Find where the given text appears and provide that cell's center as [x, y] coordinate. 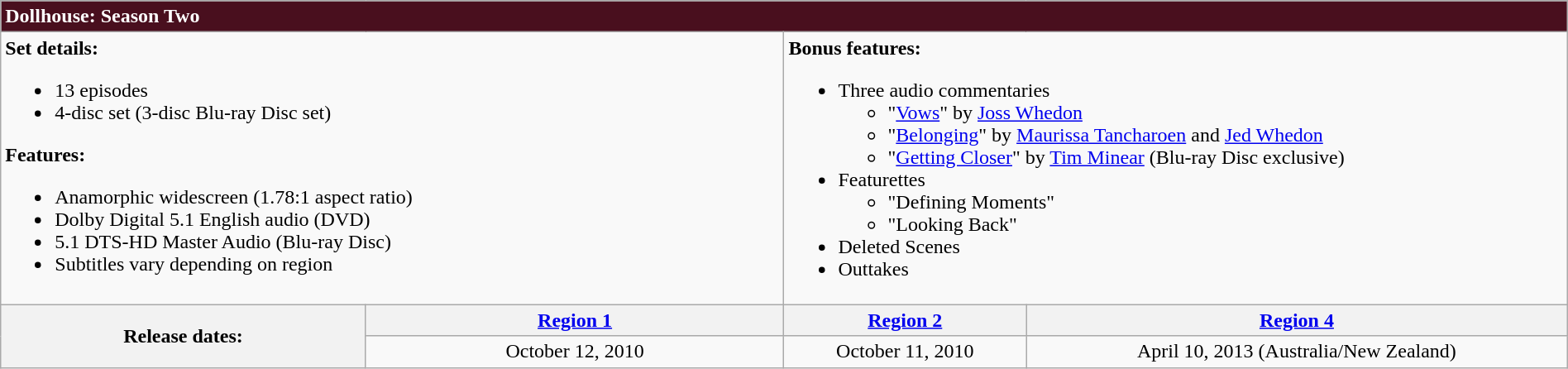
Region 1 [575, 320]
Release dates: [184, 336]
October 12, 2010 [575, 352]
Region 4 [1297, 320]
Dollhouse: Season Two [784, 17]
Region 2 [905, 320]
October 11, 2010 [905, 352]
April 10, 2013 (Australia/New Zealand) [1297, 352]
